Detect which cell encompasses the target text, then output its [x, y] center coordinate. 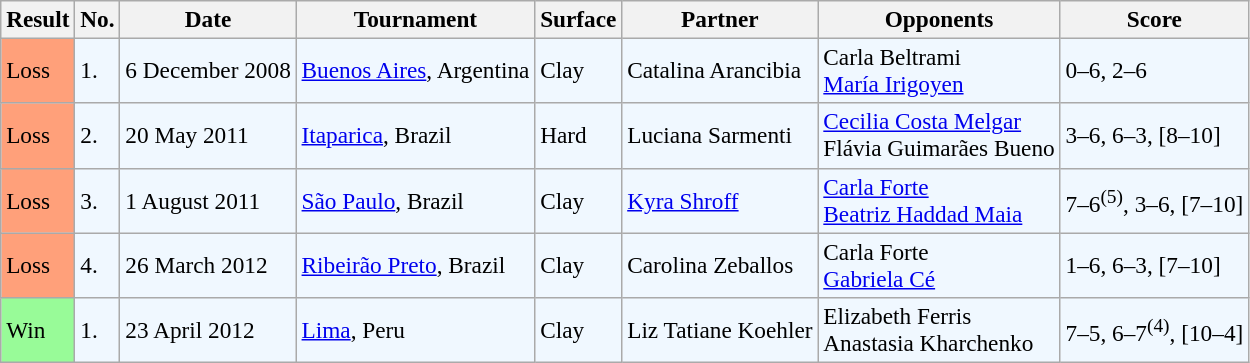
3. [98, 200]
Luciana Sarmenti [720, 136]
Lima, Peru [416, 330]
Cecilia Costa Melgar Flávia Guimarães Bueno [939, 136]
Carla Forte Beatriz Haddad Maia [939, 200]
Ribeirão Preto, Brazil [416, 264]
Hard [578, 136]
Date [208, 19]
Itaparica, Brazil [416, 136]
Opponents [939, 19]
Partner [720, 19]
São Paulo, Brazil [416, 200]
Win [38, 330]
26 March 2012 [208, 264]
6 December 2008 [208, 70]
Buenos Aires, Argentina [416, 70]
4. [98, 264]
23 April 2012 [208, 330]
Kyra Shroff [720, 200]
Surface [578, 19]
Liz Tatiane Koehler [720, 330]
2. [98, 136]
3–6, 6–3, [8–10] [1154, 136]
Carolina Zeballos [720, 264]
1–6, 6–3, [7–10] [1154, 264]
Result [38, 19]
Score [1154, 19]
20 May 2011 [208, 136]
Carla Beltrami María Irigoyen [939, 70]
7–6(5), 3–6, [7–10] [1154, 200]
7–5, 6–7(4), [10–4] [1154, 330]
0–6, 2–6 [1154, 70]
Catalina Arancibia [720, 70]
1 August 2011 [208, 200]
Tournament [416, 19]
No. [98, 19]
Elizabeth Ferris Anastasia Kharchenko [939, 330]
Carla Forte Gabriela Cé [939, 264]
